Detect which cell encompasses the target text, then output its (x, y) center coordinate. 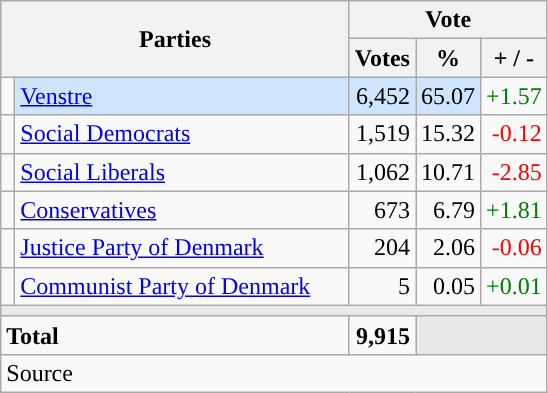
0.05 (448, 286)
+0.01 (514, 286)
Total (176, 335)
-0.12 (514, 134)
204 (382, 248)
Parties (176, 39)
6.79 (448, 210)
-0.06 (514, 248)
2.06 (448, 248)
Vote (448, 20)
Venstre (182, 96)
Source (274, 373)
+ / - (514, 58)
1,519 (382, 134)
Social Democrats (182, 134)
5 (382, 286)
65.07 (448, 96)
Social Liberals (182, 172)
+1.57 (514, 96)
+1.81 (514, 210)
6,452 (382, 96)
9,915 (382, 335)
1,062 (382, 172)
Votes (382, 58)
Communist Party of Denmark (182, 286)
673 (382, 210)
15.32 (448, 134)
-2.85 (514, 172)
% (448, 58)
10.71 (448, 172)
Justice Party of Denmark (182, 248)
Conservatives (182, 210)
